Find where the given text appears and provide that cell's center as [x, y] coordinate. 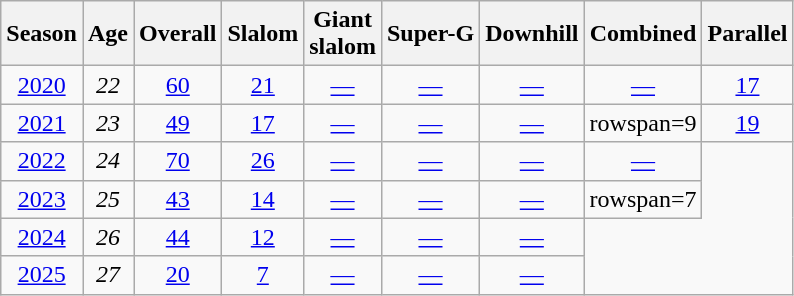
43 [178, 199]
60 [178, 85]
27 [108, 275]
24 [108, 161]
2023 [42, 199]
21 [263, 85]
25 [108, 199]
Overall [178, 34]
2025 [42, 275]
70 [178, 161]
49 [178, 123]
2020 [42, 85]
Age [108, 34]
2022 [42, 161]
Giantslalom [343, 34]
7 [263, 275]
2024 [42, 237]
19 [748, 123]
Season [42, 34]
2021 [42, 123]
20 [178, 275]
Downhill [532, 34]
Parallel [748, 34]
Slalom [263, 34]
23 [108, 123]
rowspan=7 [643, 199]
12 [263, 237]
44 [178, 237]
Combined [643, 34]
22 [108, 85]
rowspan=9 [643, 123]
Super-G [430, 34]
14 [263, 199]
